Capture the cell that displays the provided text and extract its (x, y) central coordinate. 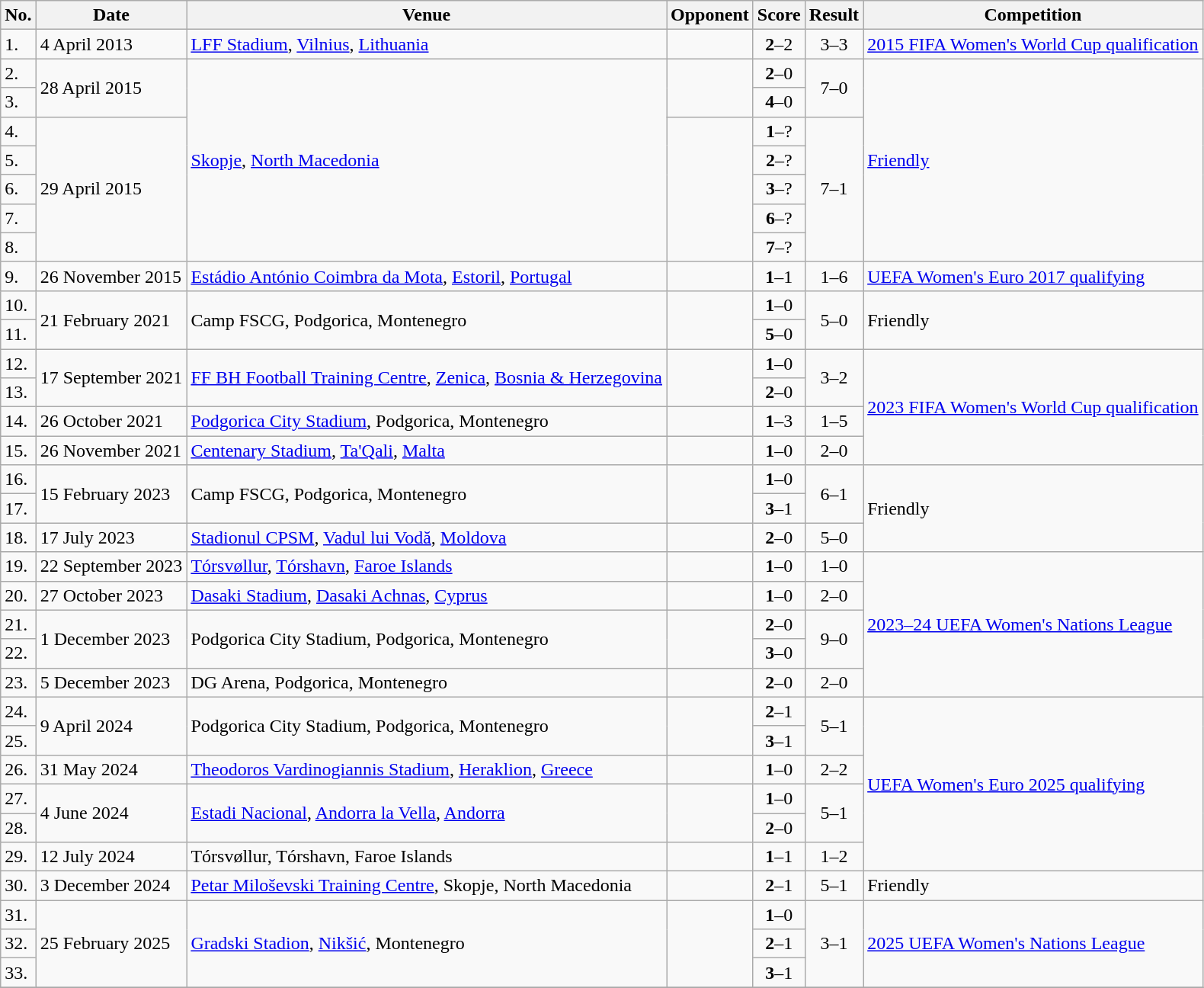
Dasaki Stadium, Dasaki Achnas, Cyprus (427, 595)
1 December 2023 (111, 639)
2–? (779, 160)
7. (18, 218)
9–0 (834, 639)
12. (18, 364)
5. (18, 160)
17 July 2023 (111, 537)
UEFA Women's Euro 2017 qualifying (1033, 276)
3 December 2024 (111, 886)
28 April 2015 (111, 88)
No. (18, 15)
2023 FIFA Women's World Cup qualification (1033, 407)
23. (18, 682)
2025 UEFA Women's Nations League (1033, 944)
2023–24 UEFA Women's Nations League (1033, 624)
Stadionul CPSM, Vadul lui Vodă, Moldova (427, 537)
2015 FIFA Women's World Cup qualification (1033, 44)
29. (18, 857)
7–1 (834, 189)
28. (18, 827)
22 September 2023 (111, 566)
9 April 2024 (111, 726)
27 October 2023 (111, 595)
3–? (779, 189)
7–? (779, 247)
11. (18, 334)
1–2 (834, 857)
26 November 2015 (111, 276)
6. (18, 189)
DG Arena, Podgorica, Montenegro (427, 682)
1–6 (834, 276)
LFF Stadium, Vilnius, Lithuania (427, 44)
6–? (779, 218)
30. (18, 886)
33. (18, 973)
18. (18, 537)
4 April 2013 (111, 44)
10. (18, 305)
8. (18, 247)
5 December 2023 (111, 682)
14. (18, 422)
Estadi Nacional, Andorra la Vella, Andorra (427, 813)
1–5 (834, 422)
2. (18, 73)
Estádio António Coimbra da Mota, Estoril, Portugal (427, 276)
4. (18, 131)
9. (18, 276)
13. (18, 393)
3–2 (834, 378)
1. (18, 44)
15. (18, 451)
3–3 (834, 44)
FF BH Football Training Centre, Zenica, Bosnia & Herzegovina (427, 378)
Venue (427, 15)
22. (18, 653)
6–1 (834, 494)
Gradski Stadion, Nikšić, Montenegro (427, 944)
16. (18, 480)
Petar Miloševski Training Centre, Skopje, North Macedonia (427, 886)
15 February 2023 (111, 494)
1–3 (779, 422)
31 May 2024 (111, 769)
17 September 2021 (111, 378)
Centenary Stadium, Ta'Qali, Malta (427, 451)
29 April 2015 (111, 189)
Competition (1033, 15)
27. (18, 798)
1–? (779, 131)
Score (779, 15)
Theodoros Vardinogiannis Stadium, Heraklion, Greece (427, 769)
Opponent (710, 15)
Skopje, North Macedonia (427, 160)
3. (18, 102)
Result (834, 15)
24. (18, 711)
21 February 2021 (111, 319)
26 October 2021 (111, 422)
3–0 (779, 653)
26. (18, 769)
31. (18, 915)
4–0 (779, 102)
7–0 (834, 88)
26 November 2021 (111, 451)
25. (18, 740)
32. (18, 944)
17. (18, 508)
21. (18, 624)
12 July 2024 (111, 857)
4 June 2024 (111, 813)
19. (18, 566)
Date (111, 15)
UEFA Women's Euro 2025 qualifying (1033, 784)
20. (18, 595)
25 February 2025 (111, 944)
